For the text-containing cell, return its midpoint in [X, Y] coordinate format. 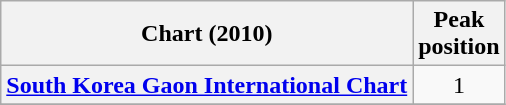
Chart (2010) [207, 34]
1 [459, 85]
Peakposition [459, 34]
South Korea Gaon International Chart [207, 85]
